Search for the cell housing the specified text and yield its (X, Y) center coordinate. 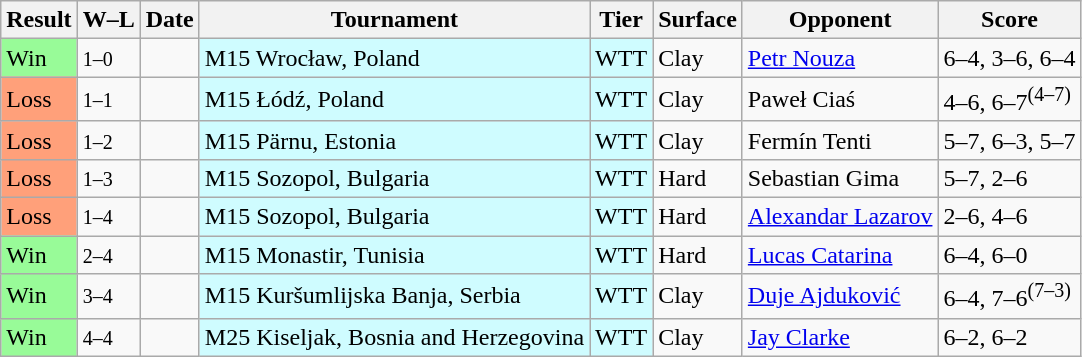
Score (1010, 20)
2–6, 4–6 (1010, 217)
6–4, 3–6, 6–4 (1010, 58)
M15 Kuršumlijska Banja, Serbia (394, 296)
W–L (108, 20)
Opponent (840, 20)
1–4 (108, 217)
M15 Monastir, Tunisia (394, 255)
2–4 (108, 255)
Fermín Tenti (840, 140)
1–1 (108, 100)
3–4 (108, 296)
6–2, 6–2 (1010, 337)
1–0 (108, 58)
Date (170, 20)
5–7, 6–3, 5–7 (1010, 140)
Tournament (394, 20)
M15 Wrocław, Poland (394, 58)
1–3 (108, 178)
Petr Nouza (840, 58)
5–7, 2–6 (1010, 178)
Result (39, 20)
4–6, 6–7(4–7) (1010, 100)
Sebastian Gima (840, 178)
6–4, 7–6(7–3) (1010, 296)
M15 Pärnu, Estonia (394, 140)
Alexandar Lazarov (840, 217)
Paweł Ciaś (840, 100)
M25 Kiseljak, Bosnia and Herzegovina (394, 337)
4–4 (108, 337)
Jay Clarke (840, 337)
Tier (622, 20)
Surface (698, 20)
1–2 (108, 140)
Duje Ajduković (840, 296)
M15 Łódź, Poland (394, 100)
6–4, 6–0 (1010, 255)
Lucas Catarina (840, 255)
